Locate the cell with the specified text and output its [X, Y] center coordinate. 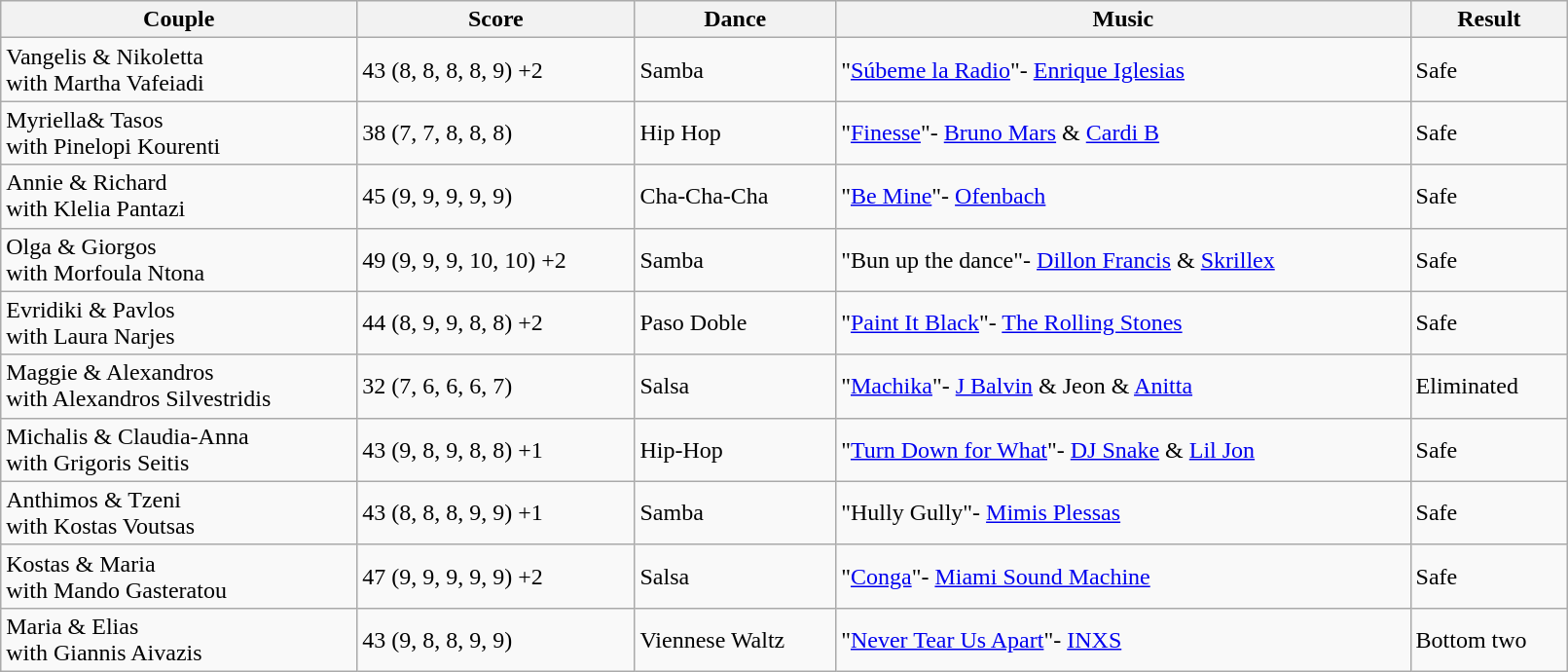
Myriella& Tasoswith Pinelopi Kourenti [179, 132]
Dance [736, 19]
44 (8, 9, 9, 8, 8) +2 [496, 323]
"Be Mine"- Ofenbach [1123, 197]
"Súbeme la Radio"- Enrique Iglesias [1123, 70]
"Bun up the dance"- Dillon Francis & Skrillex [1123, 259]
"Finesse"- Bruno Mars & Cardi B [1123, 132]
Hip Hop [736, 132]
Score [496, 19]
"Paint It Black"- The Rolling Stones [1123, 323]
Vangelis & Nikolettawith Martha Vafeiadi [179, 70]
Michalis & Claudia-Annawith Grigoris Seitis [179, 450]
"Hully Gully"- Mimis Plessas [1123, 512]
43 (8, 8, 8, 9, 9) +1 [496, 512]
Result [1489, 19]
47 (9, 9, 9, 9, 9) +2 [496, 577]
38 (7, 7, 8, 8, 8) [496, 132]
32 (7, 6, 6, 6, 7) [496, 386]
45 (9, 9, 9, 9, 9) [496, 197]
Kostas & Mariawith Mando Gasteratou [179, 577]
43 (9, 8, 8, 9, 9) [496, 639]
49 (9, 9, 9, 10, 10) +2 [496, 259]
Viennese Waltz [736, 639]
Music [1123, 19]
"Conga"- Miami Sound Machine [1123, 577]
Evridiki & Pavloswith Laura Narjes [179, 323]
Maggie & Alexandroswith Alexandros Silvestridis [179, 386]
Cha-Cha-Cha [736, 197]
Paso Doble [736, 323]
Bottom two [1489, 639]
43 (9, 8, 9, 8, 8) +1 [496, 450]
"Machika"- J Balvin & Jeon & Anitta [1123, 386]
Hip-Hop [736, 450]
"Turn Down for What"- DJ Snake & Lil Jon [1123, 450]
Eliminated [1489, 386]
Couple [179, 19]
Maria & Eliaswith Giannis Aivazis [179, 639]
Anthimos & Tzeniwith Kostas Voutsas [179, 512]
43 (8, 8, 8, 8, 9) +2 [496, 70]
Olga & Giorgoswith Morfoula Ntona [179, 259]
Annie & Richardwith Klelia Pantazi [179, 197]
"Never Tear Us Apart"- INXS [1123, 639]
